Return the [X, Y] coordinate for the center point of the cell that contains the specified text.  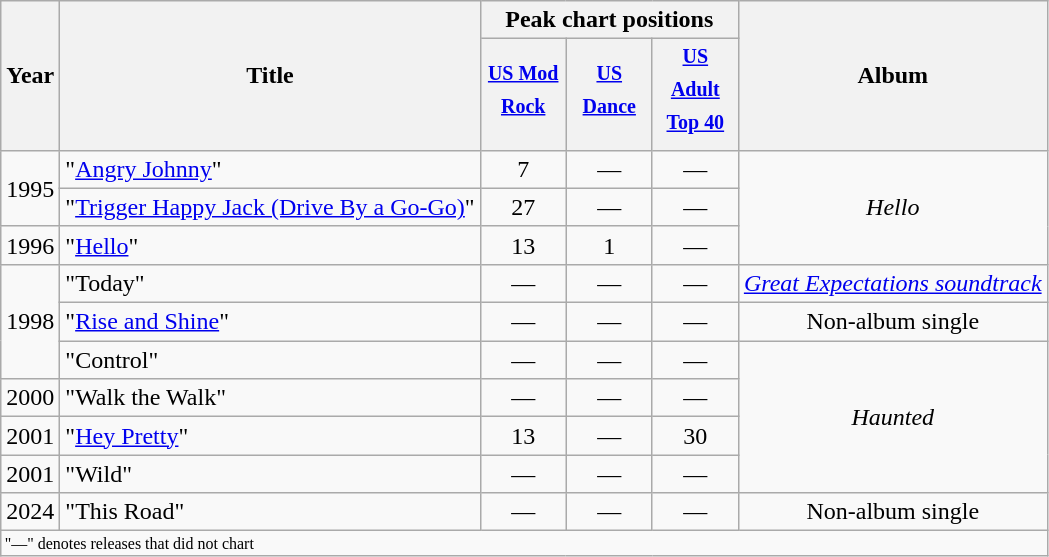
"Angry Johnny" [270, 169]
"—" denotes releases that did not chart [524, 543]
"Rise and Shine" [270, 322]
"Trigger Happy Jack (Drive By a Go-Go)" [270, 207]
"Hey Pretty" [270, 436]
"Control" [270, 360]
Haunted [892, 417]
Hello [892, 207]
1998 [30, 322]
Great Expectations soundtrack [892, 284]
"Walk the Walk" [270, 398]
Year [30, 76]
Album [892, 76]
US Dance [609, 95]
1996 [30, 245]
30 [695, 436]
2024 [30, 512]
US Adult Top 40 [695, 95]
1 [609, 245]
7 [523, 169]
Peak chart positions [609, 20]
"Hello" [270, 245]
1995 [30, 188]
2000 [30, 398]
"Today" [270, 284]
US Mod Rock [523, 95]
27 [523, 207]
Title [270, 76]
"This Road" [270, 512]
"Wild" [270, 474]
